Output the [X, Y] coordinate of the center of the cell containing the given text.  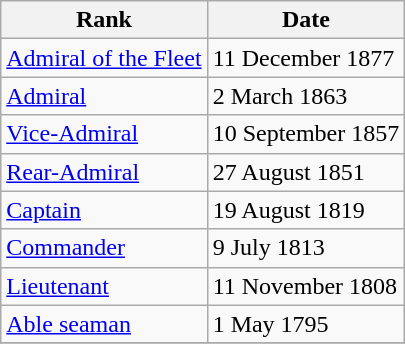
Rank [104, 20]
Admiral [104, 96]
Vice-Admiral [104, 134]
Rear-Admiral [104, 172]
27 August 1851 [306, 172]
2 March 1863 [306, 96]
11 November 1808 [306, 286]
11 December 1877 [306, 58]
Lieutenant [104, 286]
Admiral of the Fleet [104, 58]
Commander [104, 248]
Date [306, 20]
Captain [104, 210]
1 May 1795 [306, 324]
9 July 1813 [306, 248]
10 September 1857 [306, 134]
19 August 1819 [306, 210]
Able seaman [104, 324]
